Pinpoint the cell where the given text exists, returning its [X, Y] midpoint coordinate. 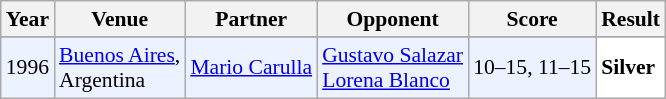
Mario Carulla [251, 68]
1996 [28, 68]
Partner [251, 19]
Result [630, 19]
10–15, 11–15 [532, 68]
Year [28, 19]
Buenos Aires,Argentina [120, 68]
Opponent [392, 19]
Venue [120, 19]
Gustavo Salazar Lorena Blanco [392, 68]
Score [532, 19]
Silver [630, 68]
